Capture the cell that displays the provided text and extract its (X, Y) central coordinate. 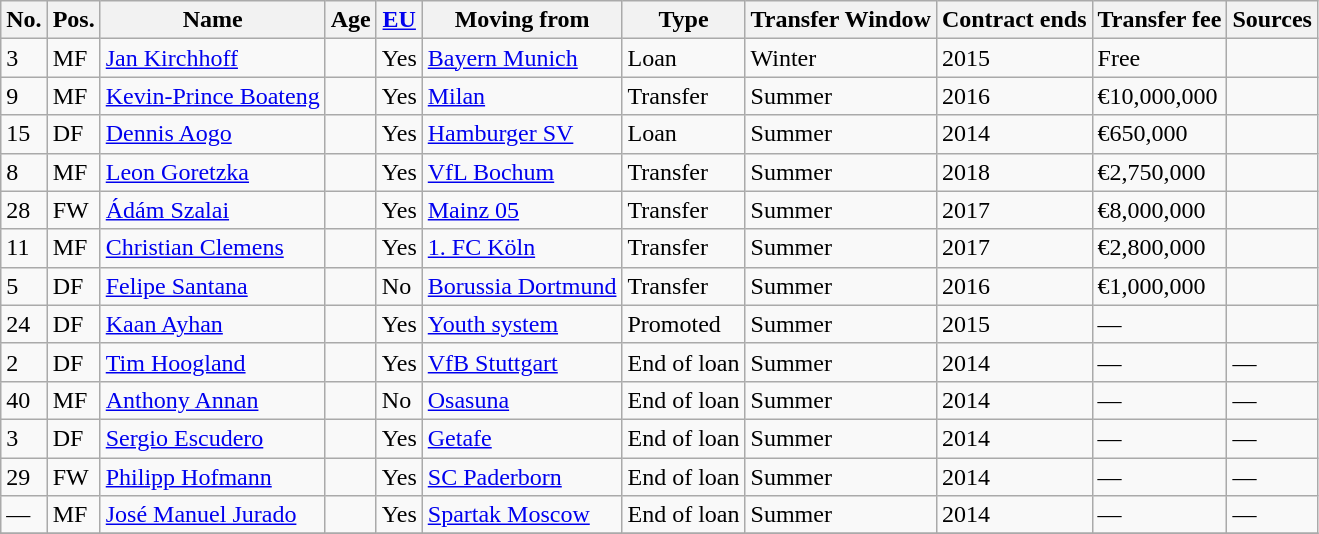
€2,800,000 (1160, 248)
SC Paderborn (522, 477)
1. FC Köln (522, 248)
Felipe Santana (212, 286)
28 (24, 210)
Hamburger SV (522, 134)
8 (24, 172)
Milan (522, 96)
€2,750,000 (1160, 172)
Kevin-Prince Boateng (212, 96)
Mainz 05 (522, 210)
Age (350, 20)
Promoted (684, 324)
Contract ends (1014, 20)
Bayern Munich (522, 58)
24 (24, 324)
2018 (1014, 172)
Pos. (74, 20)
€10,000,000 (1160, 96)
2 (24, 362)
29 (24, 477)
5 (24, 286)
Christian Clemens (212, 248)
Transfer fee (1160, 20)
José Manuel Jurado (212, 515)
Jan Kirchhoff (212, 58)
Free (1160, 58)
15 (24, 134)
Philipp Hofmann (212, 477)
€8,000,000 (1160, 210)
11 (24, 248)
No. (24, 20)
Sergio Escudero (212, 438)
Youth system (522, 324)
9 (24, 96)
€650,000 (1160, 134)
EU (399, 20)
Winter (840, 58)
VfL Bochum (522, 172)
Moving from (522, 20)
Leon Goretzka (212, 172)
Sources (1272, 20)
Osasuna (522, 400)
Borussia Dortmund (522, 286)
Type (684, 20)
40 (24, 400)
Transfer Window (840, 20)
VfB Stuttgart (522, 362)
Tim Hoogland (212, 362)
Spartak Moscow (522, 515)
Ádám Szalai (212, 210)
Kaan Ayhan (212, 324)
€1,000,000 (1160, 286)
Anthony Annan (212, 400)
Getafe (522, 438)
Name (212, 20)
Dennis Aogo (212, 134)
